Determine the (X, Y) coordinate at the center of the cell enclosing the given text.  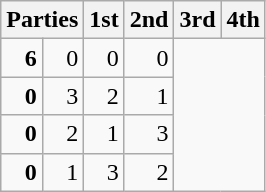
Parties (42, 20)
2nd (149, 20)
3rd (198, 20)
4th (243, 20)
1st (104, 20)
6 (22, 58)
